Provide the (x, y) coordinate of the cell's center where the given text is located.  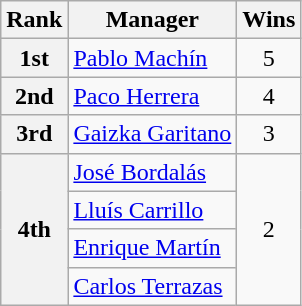
1st (34, 58)
Pablo Machín (152, 58)
2nd (34, 96)
Enrique Martín (152, 248)
3 (269, 134)
4th (34, 229)
Manager (152, 20)
2 (269, 229)
José Bordalás (152, 172)
4 (269, 96)
5 (269, 58)
Paco Herrera (152, 96)
Carlos Terrazas (152, 286)
Lluís Carrillo (152, 210)
Gaizka Garitano (152, 134)
3rd (34, 134)
Rank (34, 20)
Wins (269, 20)
